Provide the [x, y] coordinate of the cell's center where the given text is located.  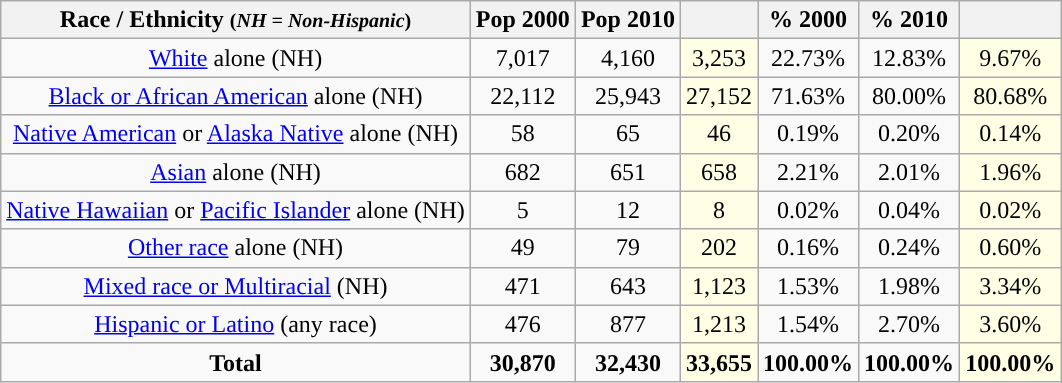
Pop 2010 [628, 20]
% 2010 [910, 20]
65 [628, 134]
71.63% [808, 96]
Mixed race or Multiracial (NH) [236, 286]
7,017 [522, 58]
0.60% [1010, 248]
877 [628, 324]
1,213 [718, 324]
3.34% [1010, 286]
202 [718, 248]
46 [718, 134]
22,112 [522, 96]
1,123 [718, 286]
49 [522, 248]
27,152 [718, 96]
Race / Ethnicity (NH = Non-Hispanic) [236, 20]
58 [522, 134]
8 [718, 210]
4,160 [628, 58]
471 [522, 286]
79 [628, 248]
0.20% [910, 134]
% 2000 [808, 20]
30,870 [522, 362]
0.04% [910, 210]
25,943 [628, 96]
32,430 [628, 362]
476 [522, 324]
643 [628, 286]
33,655 [718, 362]
1.53% [808, 286]
Black or African American alone (NH) [236, 96]
0.24% [910, 248]
1.54% [808, 324]
Native Hawaiian or Pacific Islander alone (NH) [236, 210]
0.14% [1010, 134]
Native American or Alaska Native alone (NH) [236, 134]
1.96% [1010, 172]
3,253 [718, 58]
22.73% [808, 58]
80.00% [910, 96]
Asian alone (NH) [236, 172]
682 [522, 172]
3.60% [1010, 324]
5 [522, 210]
White alone (NH) [236, 58]
12.83% [910, 58]
0.19% [808, 134]
80.68% [1010, 96]
Other race alone (NH) [236, 248]
0.16% [808, 248]
651 [628, 172]
12 [628, 210]
2.21% [808, 172]
2.01% [910, 172]
Total [236, 362]
Pop 2000 [522, 20]
658 [718, 172]
Hispanic or Latino (any race) [236, 324]
2.70% [910, 324]
9.67% [1010, 58]
1.98% [910, 286]
